Provide the (X, Y) coordinate of the cell's center where the given text is located.  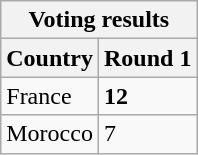
7 (147, 134)
12 (147, 96)
Morocco (50, 134)
Voting results (99, 20)
France (50, 96)
Country (50, 58)
Round 1 (147, 58)
